Scan for the cell matching the given text and deliver its (x, y) coordinate at center. 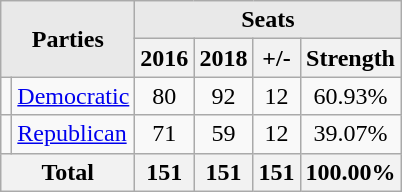
59 (224, 134)
92 (224, 96)
2018 (224, 58)
+/- (276, 58)
Strength (350, 58)
Total (68, 172)
80 (164, 96)
Parties (68, 39)
100.00% (350, 172)
Democratic (74, 96)
Seats (268, 20)
Republican (74, 134)
71 (164, 134)
2016 (164, 58)
39.07% (350, 134)
60.93% (350, 96)
